Capture the cell that displays the provided text and extract its [X, Y] central coordinate. 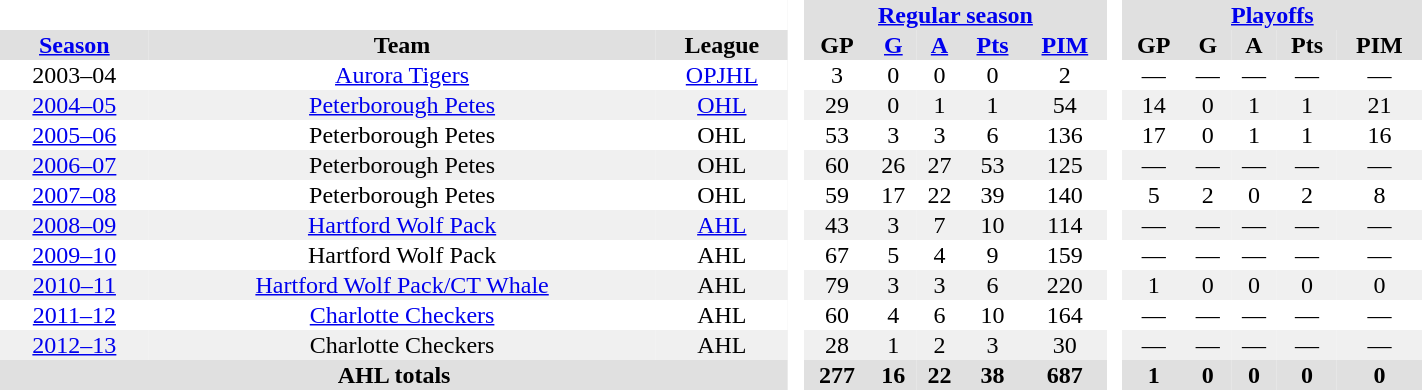
Regular season [956, 15]
59 [838, 195]
2003–04 [74, 75]
Hartford Wolf Pack/CT Whale [402, 285]
8 [1380, 195]
26 [893, 165]
2012–13 [74, 345]
136 [1064, 135]
38 [993, 375]
2006–07 [74, 165]
2007–08 [74, 195]
AHL totals [394, 375]
125 [1064, 165]
Playoffs [1272, 15]
2005–06 [74, 135]
28 [838, 345]
21 [1380, 105]
14 [1154, 105]
2004–05 [74, 105]
2009–10 [74, 255]
79 [838, 285]
2011–12 [74, 315]
277 [838, 375]
27 [939, 165]
67 [838, 255]
League [722, 45]
140 [1064, 195]
30 [1064, 345]
43 [838, 225]
2008–09 [74, 225]
687 [1064, 375]
Season [74, 45]
Team [402, 45]
Aurora Tigers [402, 75]
164 [1064, 315]
9 [993, 255]
OPJHL [722, 75]
159 [1064, 255]
2010–11 [74, 285]
220 [1064, 285]
29 [838, 105]
7 [939, 225]
39 [993, 195]
114 [1064, 225]
54 [1064, 105]
